Search for the cell housing the specified text and yield its [x, y] center coordinate. 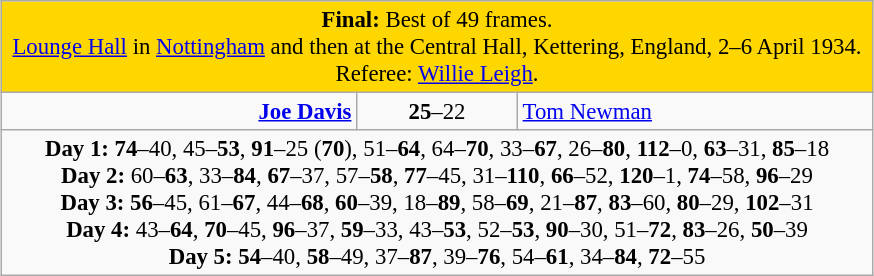
Final: Best of 49 frames. Lounge Hall in Nottingham and then at the Central Hall, Kettering, England, 2–6 April 1934. Referee: Willie Leigh. [437, 47]
Joe Davis [179, 112]
25–22 [438, 112]
Tom Newman [695, 112]
